Locate the cell with the specified text and output its [X, Y] center coordinate. 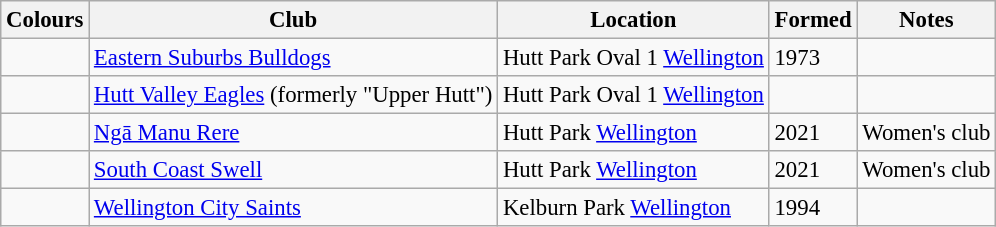
Club [294, 20]
Eastern Suburbs Bulldogs [294, 58]
Kelburn Park Wellington [634, 208]
1994 [813, 208]
South Coast Swell [294, 170]
Ngā Manu Rere [294, 133]
Notes [926, 20]
Wellington City Saints [294, 208]
1973 [813, 58]
Formed [813, 20]
Colours [45, 20]
Hutt Valley Eagles (formerly "Upper Hutt") [294, 95]
Location [634, 20]
